For the text-containing cell, return its midpoint in [X, Y] coordinate format. 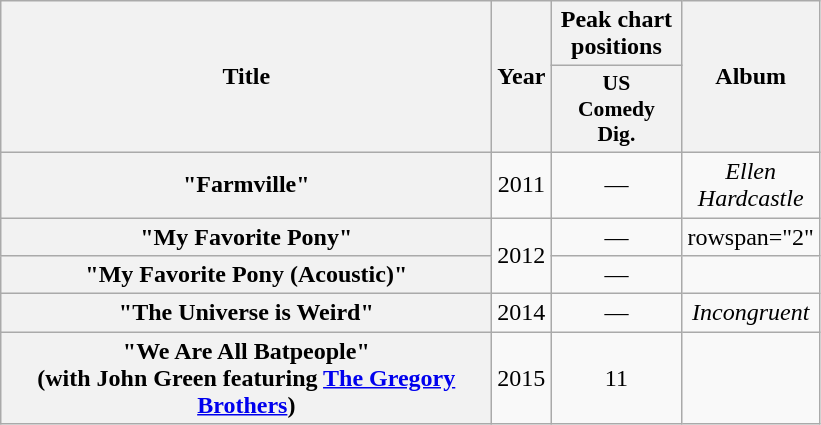
2012 [522, 256]
2014 [522, 313]
2015 [522, 378]
"We Are All Batpeople"(with John Green featuring The Gregory Brothers) [246, 378]
"My Favorite Pony" [246, 237]
11 [616, 378]
Peak chart positions [616, 34]
Year [522, 77]
"My Favorite Pony (Acoustic)" [246, 275]
2011 [522, 184]
"Farmville" [246, 184]
"The Universe is Weird" [246, 313]
rowspan="2" [751, 237]
Title [246, 77]
Ellen Hardcastle [751, 184]
Album [751, 77]
USComedyDig. [616, 110]
Incongruent [751, 313]
